Return (x, y) of the center of cell containing provided text 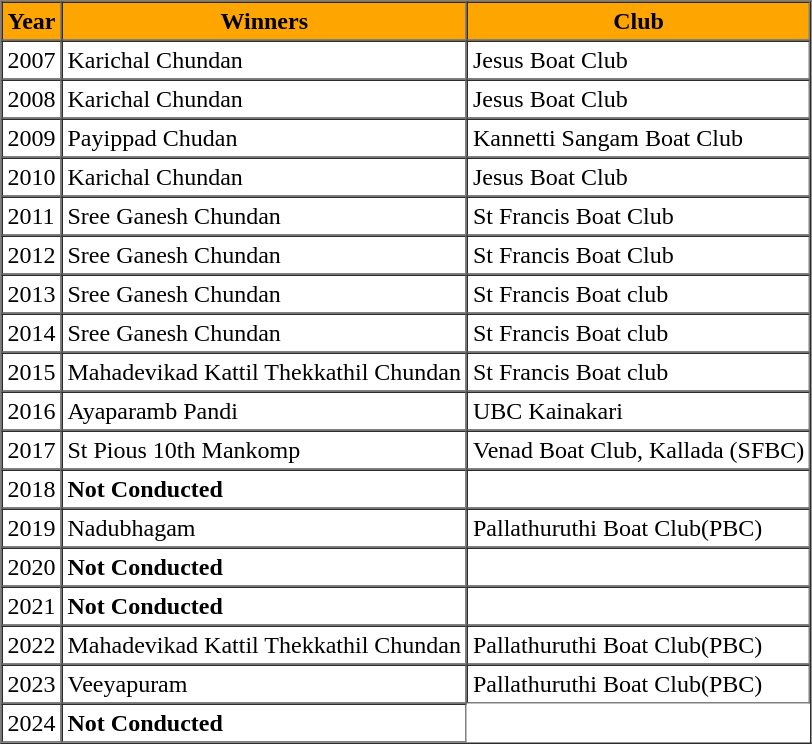
2023 (32, 684)
Veeyapuram (264, 684)
2019 (32, 528)
2008 (32, 100)
2007 (32, 60)
Ayaparamb Pandi (264, 412)
Nadubhagam (264, 528)
2012 (32, 256)
Year (32, 22)
Payippad Chudan (264, 138)
2015 (32, 372)
Kannetti Sangam Boat Club (638, 138)
2010 (32, 178)
2009 (32, 138)
Venad Boat Club, Kallada (SFBC) (638, 450)
2017 (32, 450)
2016 (32, 412)
2013 (32, 294)
2011 (32, 216)
2014 (32, 334)
Club (638, 22)
UBC Kainakari (638, 412)
2020 (32, 568)
2024 (32, 724)
2018 (32, 490)
Winners (264, 22)
St Pious 10th Mankomp (264, 450)
2022 (32, 646)
2021 (32, 606)
